Find where the given text appears and provide that cell's center as (X, Y) coordinate. 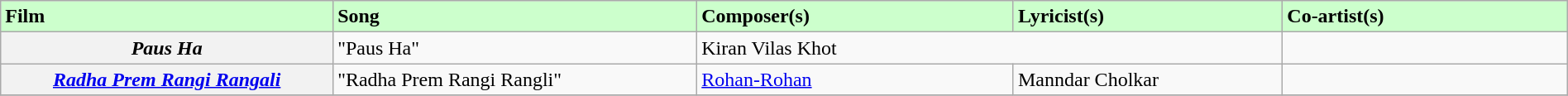
Lyricist(s) (1148, 17)
Film (167, 17)
Song (515, 17)
Co-artist(s) (1425, 17)
Kiran Vilas Khot (990, 48)
Paus Ha (167, 48)
Rohan-Rohan (855, 79)
Radha Prem Rangi Rangali (167, 79)
"Paus Ha" (515, 48)
"Radha Prem Rangi Rangli" (515, 79)
Manndar Cholkar (1148, 79)
Composer(s) (855, 17)
